Capture the cell that displays the provided text and extract its (X, Y) central coordinate. 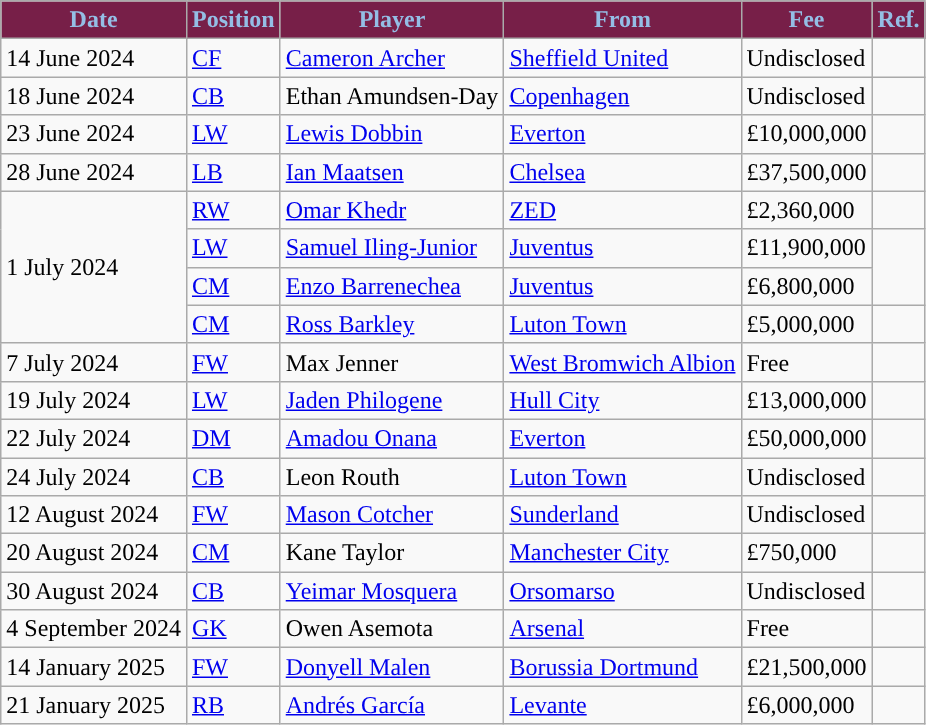
£10,000,000 (806, 134)
Copenhagen (622, 96)
Cameron Archer (392, 58)
4 September 2024 (94, 629)
Arsenal (622, 629)
Sheffield United (622, 58)
From (622, 20)
Donyell Malen (392, 667)
Orsomarso (622, 591)
£37,500,000 (806, 172)
Andrés García (392, 705)
Leon Routh (392, 477)
£6,800,000 (806, 286)
RW (233, 210)
Owen Asemota (392, 629)
Amadou Onana (392, 438)
£6,000,000 (806, 705)
£13,000,000 (806, 400)
Mason Cotcher (392, 515)
Jaden Philogene (392, 400)
£21,500,000 (806, 667)
£2,360,000 (806, 210)
Omar Khedr (392, 210)
14 January 2025 (94, 667)
30 August 2024 (94, 591)
Sunderland (622, 515)
Position (233, 20)
Ref. (898, 20)
West Bromwich Albion (622, 362)
22 July 2024 (94, 438)
LB (233, 172)
Chelsea (622, 172)
Enzo Barrenechea (392, 286)
Borussia Dortmund (622, 667)
GK (233, 629)
7 July 2024 (94, 362)
CF (233, 58)
ZED (622, 210)
£50,000,000 (806, 438)
£11,900,000 (806, 248)
Ian Maatsen (392, 172)
1 July 2024 (94, 267)
DM (233, 438)
12 August 2024 (94, 515)
Ross Barkley (392, 324)
20 August 2024 (94, 553)
14 June 2024 (94, 58)
Samuel Iling-Junior (392, 248)
18 June 2024 (94, 96)
Fee (806, 20)
Player (392, 20)
Date (94, 20)
28 June 2024 (94, 172)
23 June 2024 (94, 134)
Levante (622, 705)
Manchester City (622, 553)
Max Jenner (392, 362)
Hull City (622, 400)
24 July 2024 (94, 477)
21 January 2025 (94, 705)
£750,000 (806, 553)
Ethan Amundsen-Day (392, 96)
Kane Taylor (392, 553)
Yeimar Mosquera (392, 591)
Lewis Dobbin (392, 134)
19 July 2024 (94, 400)
£5,000,000 (806, 324)
RB (233, 705)
